Determine the [x, y] coordinate at the center of the cell enclosing the given text.  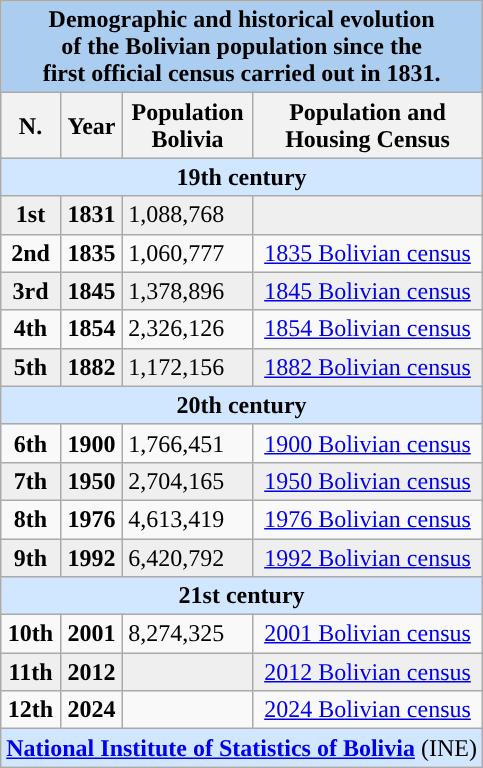
2,704,165 [188, 481]
1,378,896 [188, 291]
1,766,451 [188, 443]
1,172,156 [188, 367]
1976 [91, 519]
2024 Bolivian census [368, 710]
19th century [242, 177]
2001 [91, 634]
12th [31, 710]
1,060,777 [188, 253]
1950 [91, 481]
1900 [91, 443]
Demographic and historical evolution of the Bolivian population since the first official census carried out in 1831. [242, 47]
21st century [242, 596]
1845 [91, 291]
2012 Bolivian census [368, 672]
1854 [91, 329]
1854 Bolivian census [368, 329]
7th [31, 481]
1950 Bolivian census [368, 481]
11th [31, 672]
1835 Bolivian census [368, 253]
1900 Bolivian census [368, 443]
2nd [31, 253]
PopulationBolivia [188, 126]
1976 Bolivian census [368, 519]
1st [31, 215]
1845 Bolivian census [368, 291]
9th [31, 557]
1,088,768 [188, 215]
6,420,792 [188, 557]
2012 [91, 672]
4,613,419 [188, 519]
6th [31, 443]
Year [91, 126]
N. [31, 126]
1992 [91, 557]
National Institute of Statistics of Bolivia (INE) [242, 748]
3rd [31, 291]
8,274,325 [188, 634]
2001 Bolivian census [368, 634]
4th [31, 329]
10th [31, 634]
2,326,126 [188, 329]
8th [31, 519]
2024 [91, 710]
1882 [91, 367]
5th [31, 367]
1831 [91, 215]
20th century [242, 405]
1882 Bolivian census [368, 367]
Population and Housing Census [368, 126]
1835 [91, 253]
1992 Bolivian census [368, 557]
